Scan for the cell matching the given text and deliver its (x, y) coordinate at center. 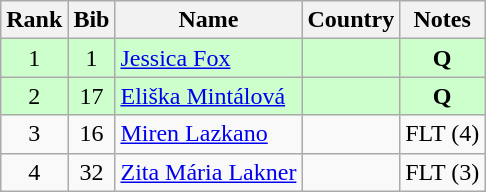
Miren Lazkano (208, 134)
4 (34, 172)
Bib (92, 20)
Country (351, 20)
3 (34, 134)
Jessica Fox (208, 58)
Rank (34, 20)
16 (92, 134)
Eliška Mintálová (208, 96)
FLT (4) (442, 134)
32 (92, 172)
Notes (442, 20)
17 (92, 96)
Name (208, 20)
2 (34, 96)
FLT (3) (442, 172)
Zita Mária Lakner (208, 172)
